Identify which cell holds the provided text, then report its (X, Y) central coordinate. 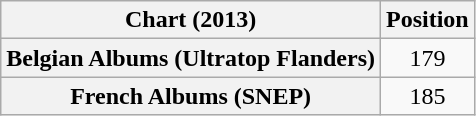
Position (428, 20)
185 (428, 96)
Chart (2013) (191, 20)
179 (428, 58)
Belgian Albums (Ultratop Flanders) (191, 58)
French Albums (SNEP) (191, 96)
